Search for the cell housing the specified text and yield its (X, Y) center coordinate. 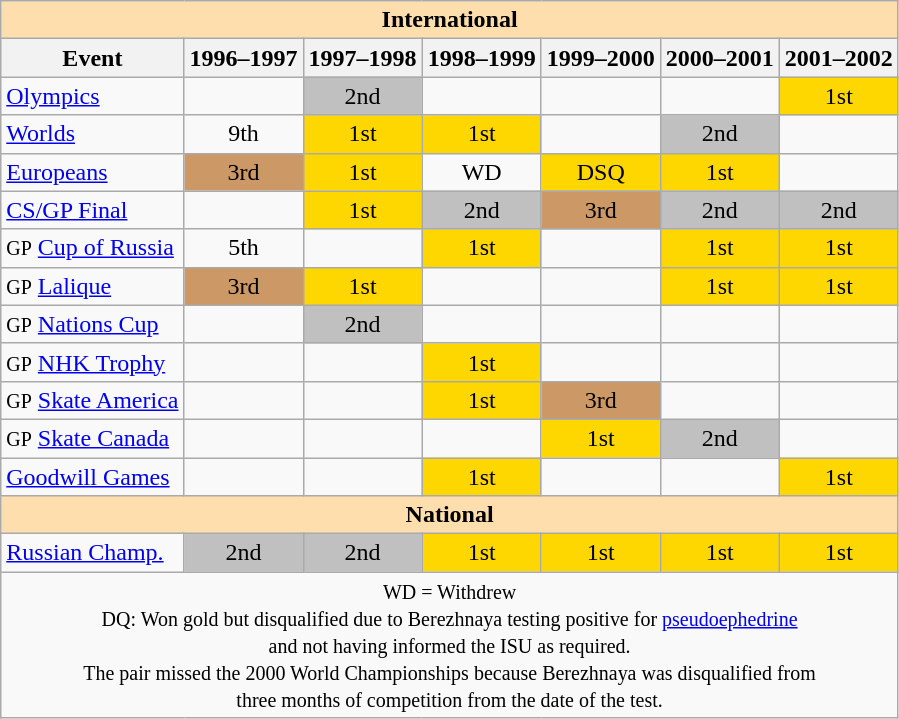
National (450, 515)
DSQ (600, 172)
1996–1997 (244, 58)
2001–2002 (838, 58)
5th (244, 248)
1997–1998 (362, 58)
GP Cup of Russia (92, 248)
GP NHK Trophy (92, 362)
GP Nations Cup (92, 324)
GP Lalique (92, 286)
GP Skate America (92, 400)
Olympics (92, 96)
1999–2000 (600, 58)
1998–1999 (482, 58)
Russian Champ. (92, 553)
WD (482, 172)
9th (244, 134)
Europeans (92, 172)
International (450, 20)
Worlds (92, 134)
CS/GP Final (92, 210)
Event (92, 58)
2000–2001 (720, 58)
Goodwill Games (92, 477)
GP Skate Canada (92, 438)
